Determine the [X, Y] coordinate at the center of the cell enclosing the given text.  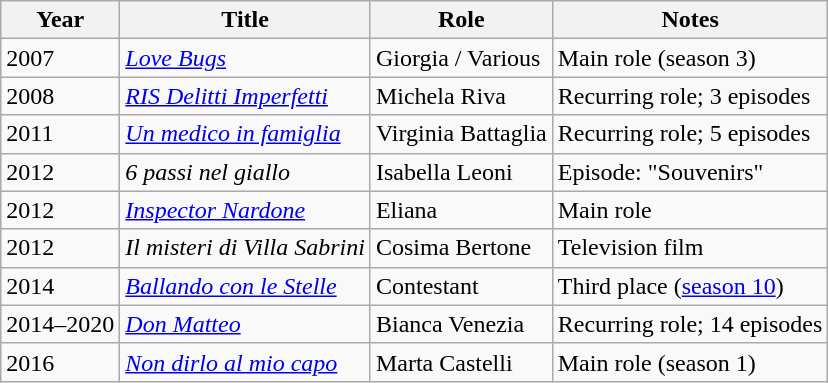
Isabella Leoni [461, 172]
Michela Riva [461, 96]
Role [461, 20]
Episode: "Souvenirs" [690, 172]
Bianca Venezia [461, 324]
RIS Delitti Imperfetti [246, 96]
Recurring role; 3 episodes [690, 96]
Year [60, 20]
Inspector Nardone [246, 210]
Recurring role; 14 episodes [690, 324]
2008 [60, 96]
Don Matteo [246, 324]
Title [246, 20]
Un medico in famiglia [246, 134]
Notes [690, 20]
2014–2020 [60, 324]
Giorgia / Various [461, 58]
2007 [60, 58]
Eliana [461, 210]
Television film [690, 248]
Cosima Bertone [461, 248]
Third place (season 10) [690, 286]
Il misteri di Villa Sabrini [246, 248]
Recurring role; 5 episodes [690, 134]
2016 [60, 362]
Non dirlo al mio capo [246, 362]
Love Bugs [246, 58]
Contestant [461, 286]
Virginia Battaglia [461, 134]
Main role [690, 210]
6 passi nel giallo [246, 172]
Ballando con le Stelle [246, 286]
Marta Castelli [461, 362]
2011 [60, 134]
Main role (season 1) [690, 362]
Main role (season 3) [690, 58]
2014 [60, 286]
